Determine the (X, Y) coordinate at the center of the cell enclosing the given text.  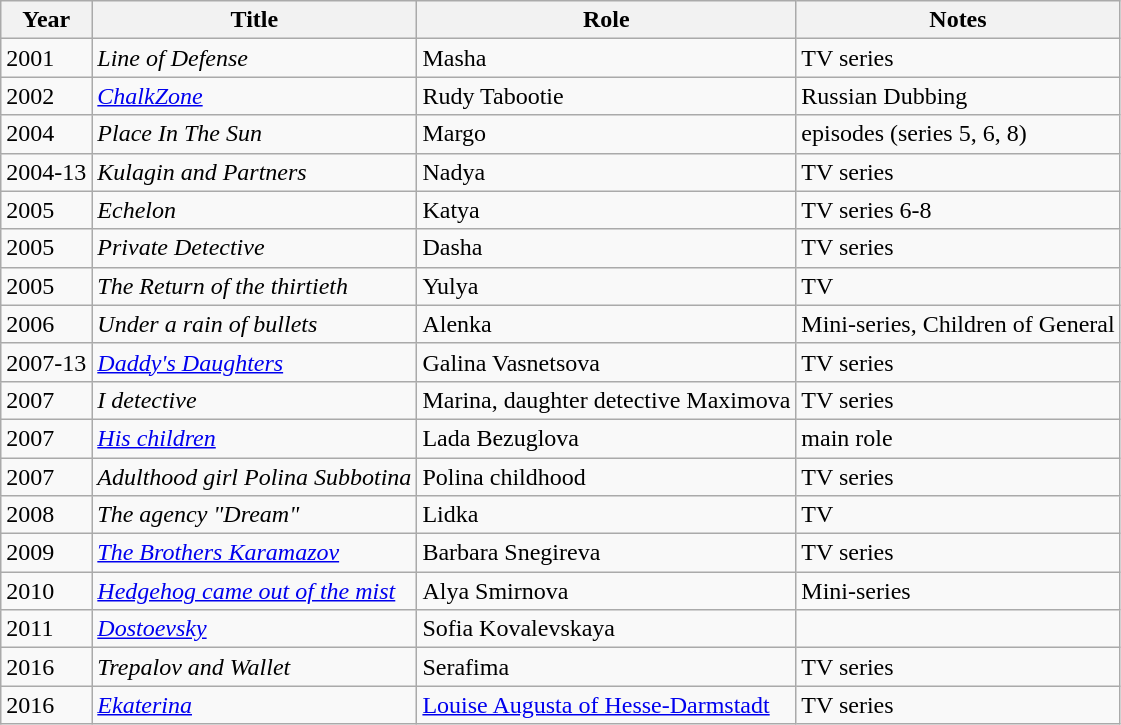
TV series 6-8 (958, 210)
Place In The Sun (254, 134)
2004-13 (46, 172)
Polina childhood (606, 477)
His children (254, 438)
Title (254, 20)
Private Detective (254, 248)
Alya Smirnova (606, 591)
Barbara Snegireva (606, 553)
2006 (46, 324)
2008 (46, 515)
Lada Bezuglova (606, 438)
Katya (606, 210)
Hedgehog came out of the mist (254, 591)
Role (606, 20)
Alenka (606, 324)
2004 (46, 134)
Dasha (606, 248)
Mini-series, Children of General (958, 324)
Yulya (606, 286)
Sofia Kovalevskaya (606, 629)
Echelon (254, 210)
Rudy Tabootie (606, 96)
2001 (46, 58)
Dostoevsky (254, 629)
main role (958, 438)
Line of Defense (254, 58)
Marina, daughter detective Maximova (606, 400)
Ekaterina (254, 705)
Under a rain of bullets (254, 324)
Year (46, 20)
Serafima (606, 667)
Trepalov and Wallet (254, 667)
The agency "Dream" (254, 515)
Galina Vasnetsova (606, 362)
Russian Dubbing (958, 96)
2009 (46, 553)
Notes (958, 20)
Louise Augusta of Hesse-Darmstadt (606, 705)
Nadya (606, 172)
The Return of the thirtieth (254, 286)
ChalkZone (254, 96)
Masha (606, 58)
The Brothers Karamazov (254, 553)
I detective (254, 400)
2007-13 (46, 362)
Mini-series (958, 591)
2002 (46, 96)
Margo (606, 134)
episodes (series 5, 6, 8) (958, 134)
Adulthood girl Polina Subbotina (254, 477)
2011 (46, 629)
Daddy's Daughters (254, 362)
Kulagin and Partners (254, 172)
2010 (46, 591)
Lidka (606, 515)
